Return (X, Y) of the center of cell containing provided text 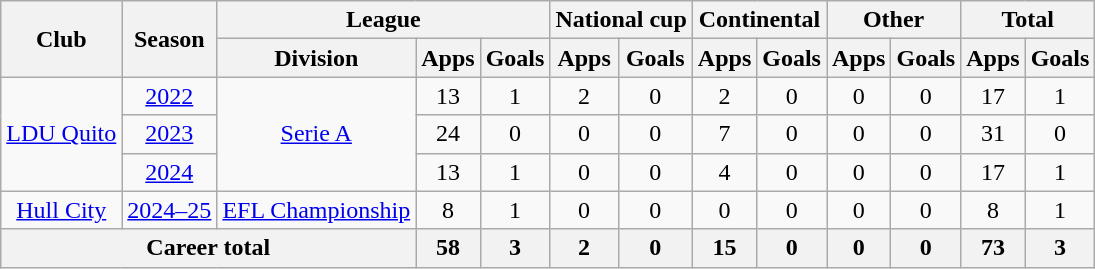
Total (1028, 20)
2024 (170, 172)
58 (448, 248)
EFL Championship (316, 210)
Serie A (316, 134)
2023 (170, 134)
7 (724, 134)
League (384, 20)
31 (993, 134)
Continental (759, 20)
Hull City (62, 210)
Division (316, 58)
24 (448, 134)
73 (993, 248)
Season (170, 39)
4 (724, 172)
Career total (208, 248)
Other (893, 20)
Club (62, 39)
National cup (621, 20)
15 (724, 248)
2022 (170, 96)
2024–25 (170, 210)
LDU Quito (62, 134)
